Determine the (X, Y) coordinate at the center of the cell enclosing the given text.  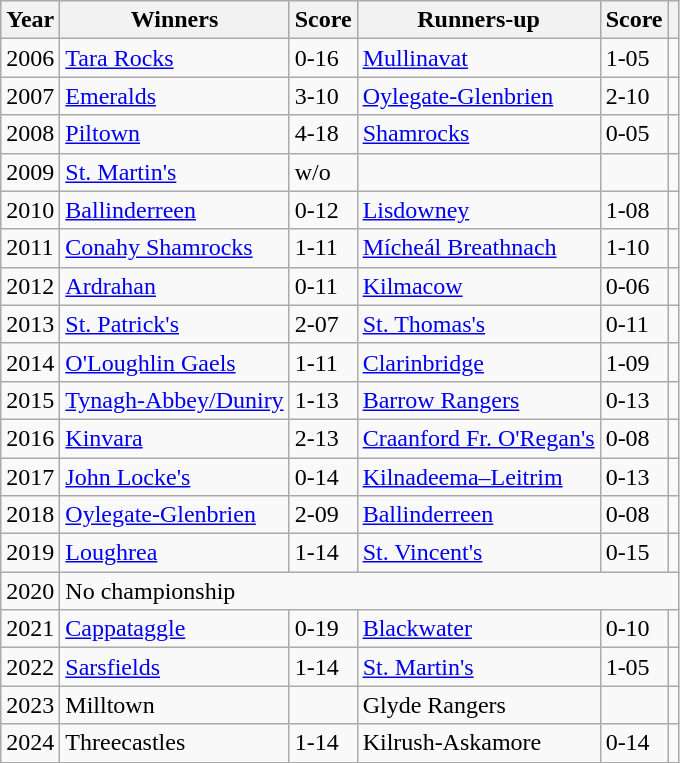
1-10 (634, 248)
0-05 (634, 134)
Shamrocks (478, 134)
Kilrush-Askamore (478, 743)
2022 (30, 667)
Milltown (174, 705)
0-10 (634, 629)
Tara Rocks (174, 58)
Conahy Shamrocks (174, 248)
2011 (30, 248)
Mullinavat (478, 58)
2-13 (323, 438)
4-18 (323, 134)
2018 (30, 515)
Barrow Rangers (478, 400)
2007 (30, 96)
Blackwater (478, 629)
2023 (30, 705)
2010 (30, 210)
2024 (30, 743)
0-16 (323, 58)
Emeralds (174, 96)
Winners (174, 20)
Kilnadeema–Leitrim (478, 477)
Sarsfields (174, 667)
2009 (30, 172)
2019 (30, 553)
0-15 (634, 553)
2016 (30, 438)
1-08 (634, 210)
Clarinbridge (478, 362)
2015 (30, 400)
2012 (30, 286)
1-09 (634, 362)
Ardrahan (174, 286)
Threecastles (174, 743)
0-19 (323, 629)
2-07 (323, 324)
Kinvara (174, 438)
2020 (30, 591)
3-10 (323, 96)
0-06 (634, 286)
2-09 (323, 515)
St. Vincent's (478, 553)
Runners-up (478, 20)
Kilmacow (478, 286)
0-12 (323, 210)
St. Patrick's (174, 324)
2017 (30, 477)
2014 (30, 362)
Glyde Rangers (478, 705)
Lisdowney (478, 210)
2021 (30, 629)
John Locke's (174, 477)
2006 (30, 58)
St. Thomas's (478, 324)
2013 (30, 324)
2008 (30, 134)
No championship (370, 591)
Craanford Fr. O'Regan's (478, 438)
1-13 (323, 400)
Mícheál Breathnach (478, 248)
Loughrea (174, 553)
Tynagh-Abbey/Duniry (174, 400)
Year (30, 20)
w/o (323, 172)
Piltown (174, 134)
Cappataggle (174, 629)
O'Loughlin Gaels (174, 362)
2-10 (634, 96)
